Detect which cell encompasses the target text, then output its (x, y) center coordinate. 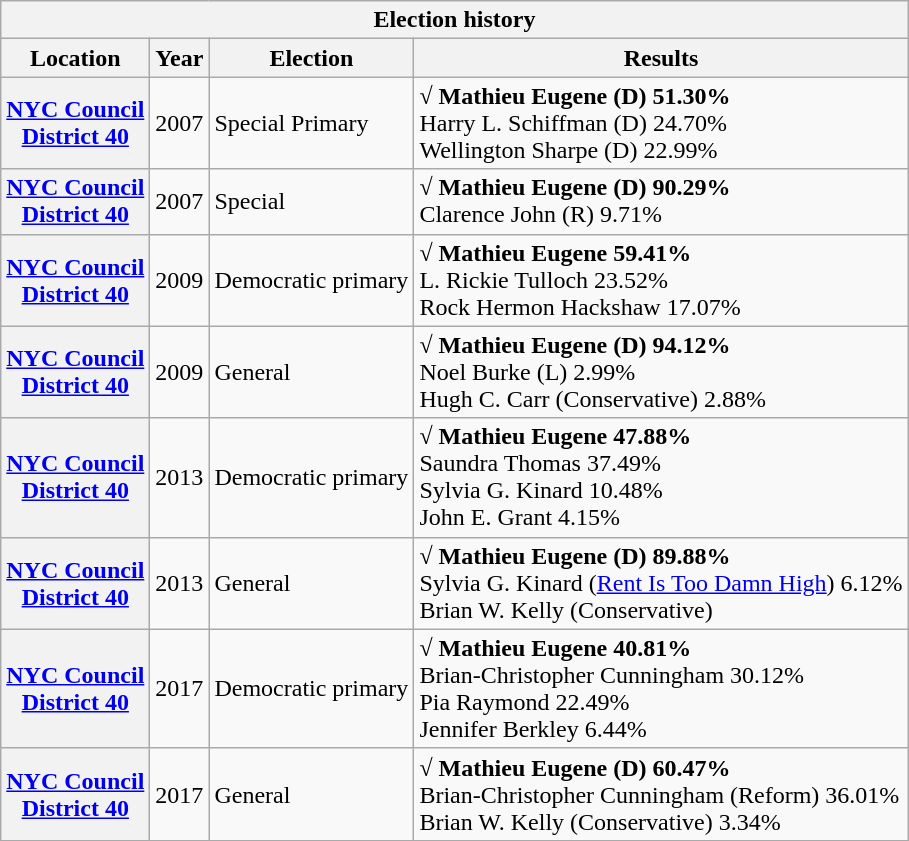
√ Mathieu Eugene (D) 89.88%Sylvia G. Kinard (Rent Is Too Damn High) 6.12%Brian W. Kelly (Conservative) (661, 583)
√ Mathieu Eugene 47.88%Saundra Thomas 37.49%Sylvia G. Kinard 10.48%John E. Grant 4.15% (661, 478)
Election history (454, 20)
√ Mathieu Eugene 59.41%L. Rickie Tulloch 23.52%Rock Hermon Hackshaw 17.07% (661, 280)
Special (312, 202)
Location (76, 58)
√ Mathieu Eugene (D) 51.30%Harry L. Schiffman (D) 24.70%Wellington Sharpe (D) 22.99% (661, 123)
√ Mathieu Eugene (D) 60.47%Brian-Christopher Cunningham (Reform) 36.01%Brian W. Kelly (Conservative) 3.34% (661, 794)
√ Mathieu Eugene (D) 90.29%Clarence John (R) 9.71% (661, 202)
Election (312, 58)
Results (661, 58)
√ Mathieu Eugene 40.81%Brian-Christopher Cunningham 30.12%Pia Raymond 22.49%Jennifer Berkley 6.44% (661, 688)
Special Primary (312, 123)
√ Mathieu Eugene (D) 94.12%Noel Burke (L) 2.99%Hugh C. Carr (Conservative) 2.88% (661, 372)
Year (180, 58)
